Output the (X, Y) coordinate of the center of the cell containing the given text.  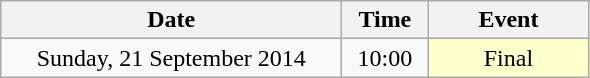
10:00 (385, 58)
Final (508, 58)
Event (508, 20)
Time (385, 20)
Sunday, 21 September 2014 (172, 58)
Date (172, 20)
